Return the [x, y] coordinate for the center point of the cell that contains the specified text.  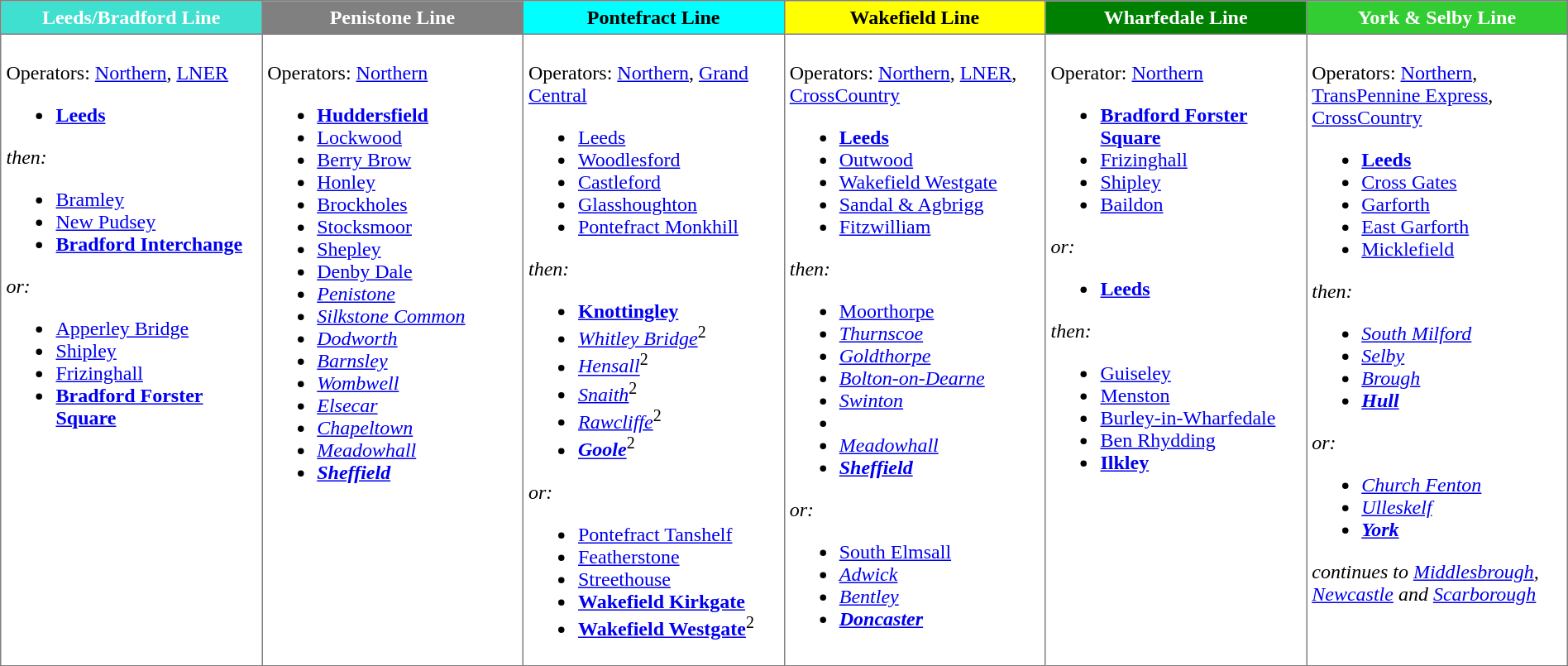
Wharfedale Line [1176, 17]
York & Selby Line [1437, 17]
Operators: Northern, LNERLeedsthen:BramleyNew PudseyBradford Interchangeor:Apperley BridgeShipleyFrizinghallBradford Forster Square [131, 349]
Wakefield Line [915, 17]
Operator: NorthernBradford Forster SquareFrizinghallShipleyBaildonor:Leedsthen:GuiseleyMenstonBurley-in-WharfedaleBen RhyddingIlkley [1176, 349]
Penistone Line [392, 17]
Leeds/Bradford Line [131, 17]
Pontefract Line [653, 17]
